Scan for the cell matching the given text and deliver its (X, Y) coordinate at center. 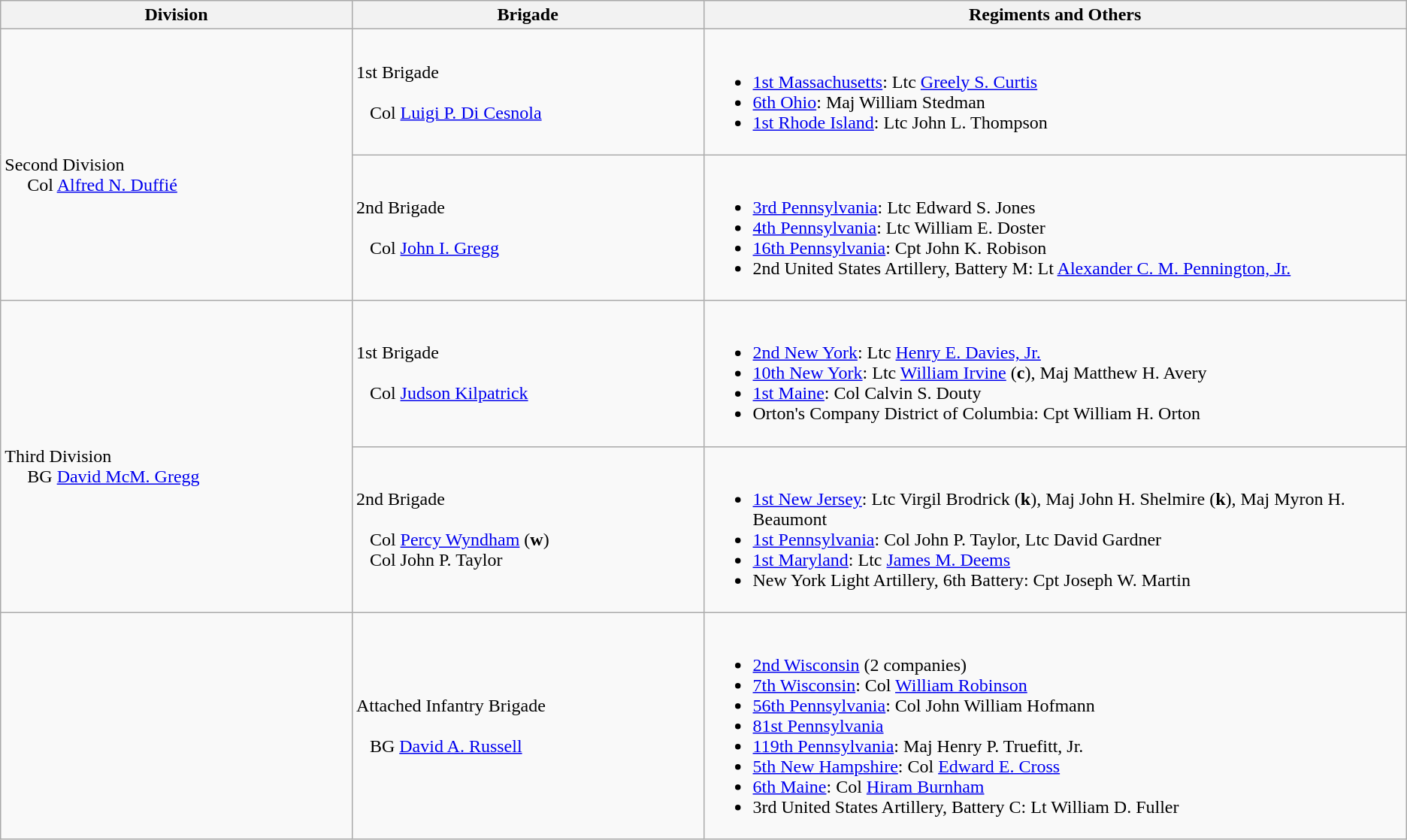
1st Brigade Col Luigi P. Di Cesnola (528, 92)
Brigade (528, 15)
2nd Brigade Col Percy Wyndham (w) Col John P. Taylor (528, 529)
1st Massachusetts: Ltc Greely S. Curtis6th Ohio: Maj William Stedman1st Rhode Island: Ltc John L. Thompson (1055, 92)
1st Brigade Col Judson Kilpatrick (528, 373)
2nd Brigade Col John I. Gregg (528, 228)
Division (177, 15)
Second Division Col Alfred N. Duffié (177, 165)
Regiments and Others (1055, 15)
Third Division BG David McM. Gregg (177, 457)
Attached Infantry Brigade BG David A. Russell (528, 726)
